Return the (x, y) coordinate for the center point of the cell that contains the specified text.  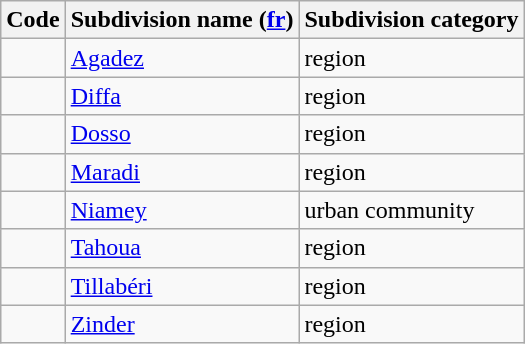
Maradi (182, 172)
Tahoua (182, 248)
Agadez (182, 58)
Dosso (182, 134)
Tillabéri (182, 286)
Diffa (182, 96)
urban community (412, 210)
Niamey (182, 210)
Code (33, 20)
Zinder (182, 324)
Subdivision name (fr) (182, 20)
Subdivision category (412, 20)
